For the text-containing cell, return its midpoint in (X, Y) coordinate format. 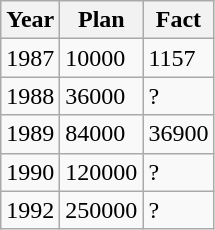
36900 (178, 134)
36000 (102, 96)
84000 (102, 134)
Year (30, 20)
1987 (30, 58)
1990 (30, 172)
1989 (30, 134)
1992 (30, 210)
Plan (102, 20)
250000 (102, 210)
Fact (178, 20)
10000 (102, 58)
1988 (30, 96)
1157 (178, 58)
120000 (102, 172)
